For the text-containing cell, return its midpoint in (x, y) coordinate format. 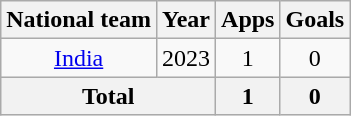
India (79, 58)
2023 (186, 58)
Apps (248, 20)
Total (108, 96)
National team (79, 20)
Goals (315, 20)
Year (186, 20)
